Determine the [X, Y] coordinate at the center of the cell enclosing the given text.  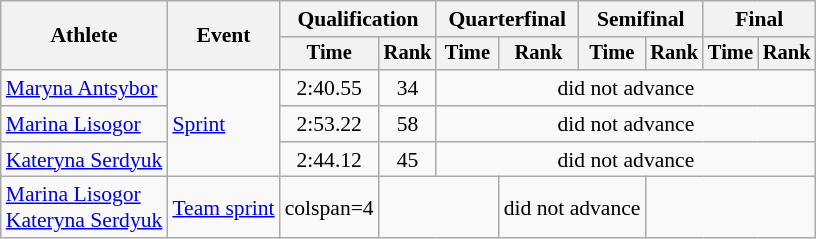
Quarterfinal [507, 19]
Athlete [84, 36]
2:44.12 [330, 160]
Final [759, 19]
2:40.55 [330, 88]
Qualification [358, 19]
Marina Lisogor [84, 124]
colspan=4 [330, 208]
Semifinal [640, 19]
45 [408, 160]
Team sprint [223, 208]
Sprint [223, 124]
Maryna Antsybor [84, 88]
2:53.22 [330, 124]
Kateryna Serdyuk [84, 160]
Marina LisogorKateryna Serdyuk [84, 208]
58 [408, 124]
Event [223, 36]
34 [408, 88]
